Capture the cell that displays the provided text and extract its (x, y) central coordinate. 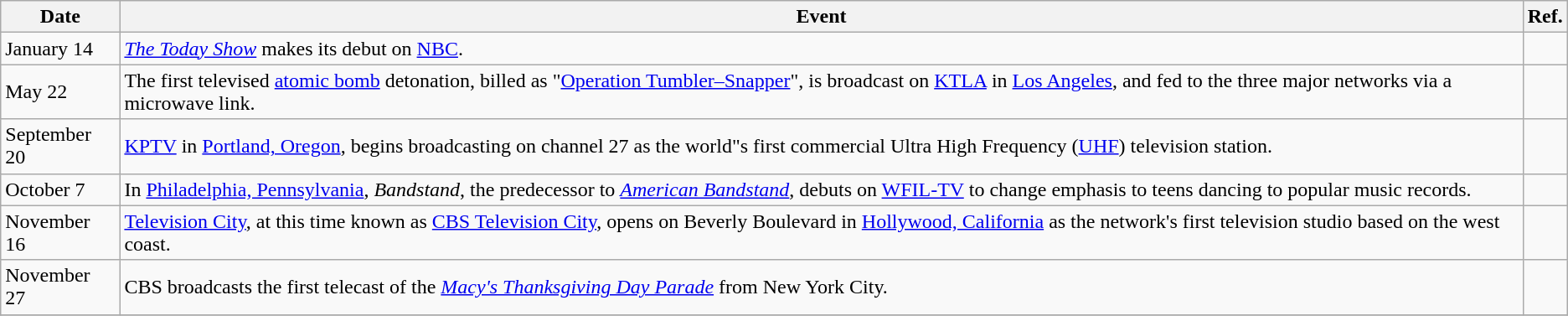
Event (821, 17)
KPTV in Portland, Oregon, begins broadcasting on channel 27 as the world"s first commercial Ultra High Frequency (UHF) television station. (821, 146)
November 27 (60, 287)
May 22 (60, 92)
Ref. (1545, 17)
November 16 (60, 233)
October 7 (60, 189)
January 14 (60, 49)
CBS broadcasts the first telecast of the Macy's Thanksgiving Day Parade from New York City. (821, 287)
The Today Show makes its debut on NBC. (821, 49)
Date (60, 17)
September 20 (60, 146)
